Find where the given text appears and provide that cell's center as (X, Y) coordinate. 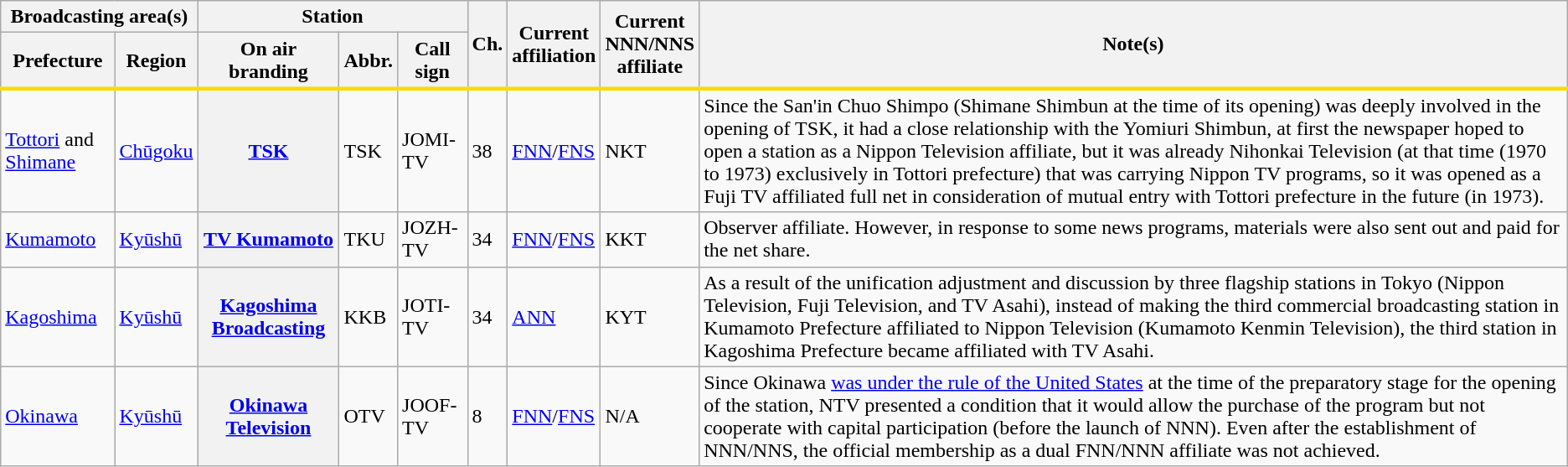
KYT (650, 317)
TV Kumamoto (268, 240)
Currentaffiliation (554, 45)
TKU (369, 240)
NKT (650, 150)
N/A (650, 416)
Observer affiliate. However, in response to some news programs, materials were also sent out and paid for the net share. (1134, 240)
Station (333, 17)
JOTI-TV (433, 317)
8 (487, 416)
Okinawa Television (268, 416)
JOOF-TV (433, 416)
Ch. (487, 45)
JOMI-TV (433, 150)
JOZH-TV (433, 240)
On air branding (268, 60)
Abbr. (369, 60)
Call sign (433, 60)
Okinawa (58, 416)
Kumamoto (58, 240)
Chūgoku (156, 150)
KKB (369, 317)
OTV (369, 416)
Tottori and Shimane (58, 150)
38 (487, 150)
ANN (554, 317)
Broadcasting area(s) (99, 17)
Note(s) (1134, 45)
Kagoshima (58, 317)
Region (156, 60)
KKT (650, 240)
CurrentNNN/NNSaffiliate (650, 45)
Kagoshima Broadcasting (268, 317)
Prefecture (58, 60)
